Find where the given text appears and provide that cell's center as [x, y] coordinate. 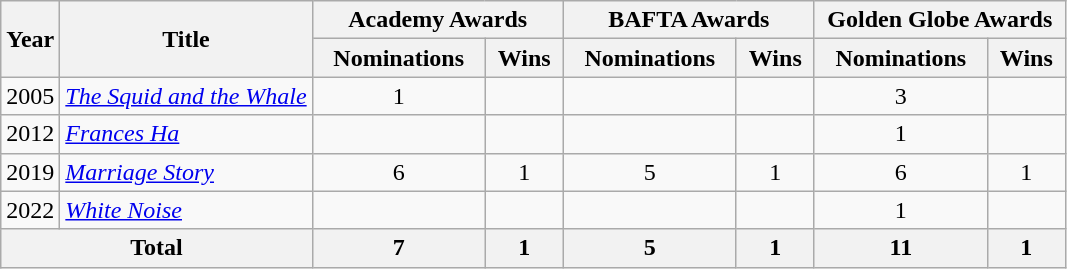
Academy Awards [438, 20]
Year [30, 39]
7 [398, 248]
3 [900, 96]
White Noise [186, 210]
Marriage Story [186, 172]
Title [186, 39]
The Squid and the Whale [186, 96]
BAFTA Awards [688, 20]
2019 [30, 172]
2022 [30, 210]
2012 [30, 134]
Total [156, 248]
2005 [30, 96]
11 [900, 248]
Golden Globe Awards [940, 20]
Frances Ha [186, 134]
